Determine the (x, y) coordinate at the center of the cell enclosing the given text.  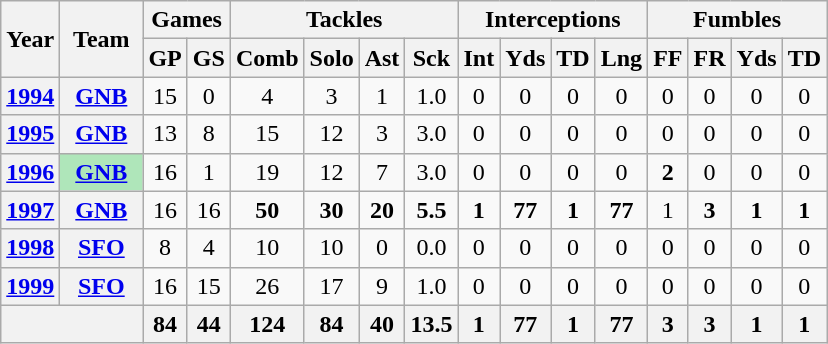
Int (479, 58)
Year (30, 39)
13 (165, 134)
Lng (621, 58)
1997 (30, 210)
7 (382, 172)
40 (382, 324)
Sck (432, 58)
26 (267, 286)
Team (102, 39)
Ast (382, 58)
GS (208, 58)
124 (267, 324)
50 (267, 210)
Fumbles (738, 20)
13.5 (432, 324)
5.5 (432, 210)
Comb (267, 58)
Tackles (344, 20)
2 (668, 172)
1996 (30, 172)
1999 (30, 286)
FR (710, 58)
1998 (30, 248)
44 (208, 324)
Games (186, 20)
20 (382, 210)
30 (332, 210)
1995 (30, 134)
0.0 (432, 248)
17 (332, 286)
1994 (30, 96)
Interceptions (553, 20)
9 (382, 286)
FF (668, 58)
19 (267, 172)
Solo (332, 58)
GP (165, 58)
